Search for the cell housing the specified text and yield its [X, Y] center coordinate. 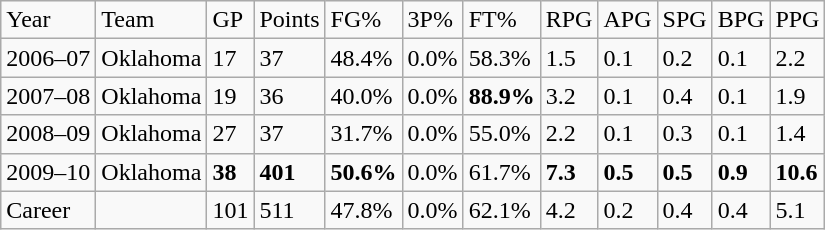
0.9 [741, 172]
SPG [684, 20]
27 [230, 134]
2007–08 [48, 96]
19 [230, 96]
7.3 [569, 172]
5.1 [798, 210]
Points [290, 20]
1.4 [798, 134]
2009–10 [48, 172]
511 [290, 210]
101 [230, 210]
401 [290, 172]
36 [290, 96]
10.6 [798, 172]
FT% [502, 20]
Team [152, 20]
3P% [432, 20]
PPG [798, 20]
61.7% [502, 172]
0.3 [684, 134]
2006–07 [48, 58]
58.3% [502, 58]
40.0% [364, 96]
GP [230, 20]
31.7% [364, 134]
Career [48, 210]
RPG [569, 20]
62.1% [502, 210]
50.6% [364, 172]
55.0% [502, 134]
4.2 [569, 210]
APG [628, 20]
2008–09 [48, 134]
48.4% [364, 58]
38 [230, 172]
3.2 [569, 96]
Year [48, 20]
1.5 [569, 58]
17 [230, 58]
47.8% [364, 210]
88.9% [502, 96]
FG% [364, 20]
BPG [741, 20]
1.9 [798, 96]
